For the text-containing cell, return its midpoint in (X, Y) coordinate format. 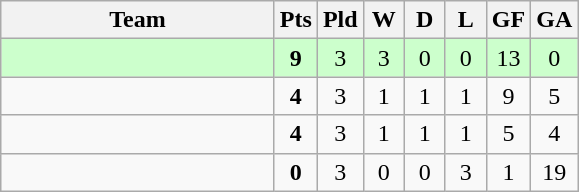
19 (554, 172)
GA (554, 20)
Pts (296, 20)
Pld (340, 20)
W (384, 20)
L (466, 20)
GF (508, 20)
Team (138, 20)
13 (508, 58)
D (424, 20)
